Determine the (x, y) coordinate at the center of the cell enclosing the given text.  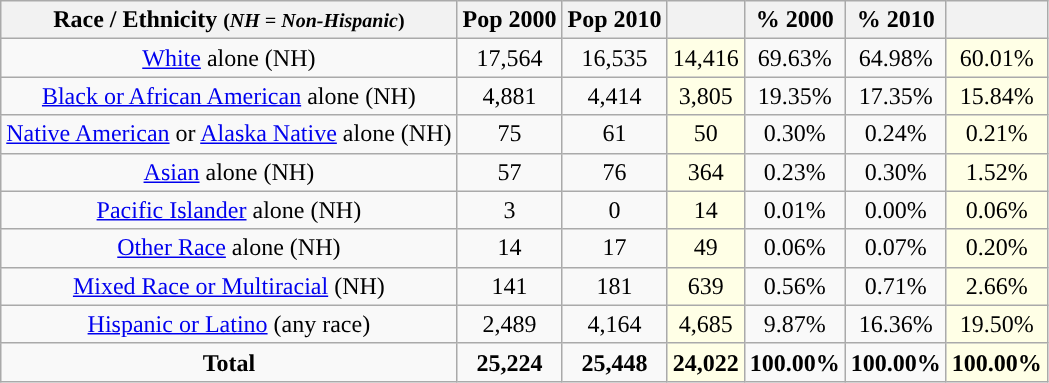
0.20% (996, 248)
Hispanic or Latino (any race) (229, 324)
4,685 (706, 324)
% 2000 (794, 20)
2.66% (996, 286)
639 (706, 286)
Race / Ethnicity (NH = Non-Hispanic) (229, 20)
Other Race alone (NH) (229, 248)
19.35% (794, 96)
0 (614, 210)
3,805 (706, 96)
0.56% (794, 286)
50 (706, 134)
9.87% (794, 324)
4,414 (614, 96)
0.07% (896, 248)
76 (614, 172)
25,224 (510, 362)
3 (510, 210)
0.01% (794, 210)
0.23% (794, 172)
57 (510, 172)
24,022 (706, 362)
69.63% (794, 58)
14,416 (706, 58)
0.71% (896, 286)
4,881 (510, 96)
181 (614, 286)
64.98% (896, 58)
Pacific Islander alone (NH) (229, 210)
49 (706, 248)
17 (614, 248)
15.84% (996, 96)
0.24% (896, 134)
141 (510, 286)
61 (614, 134)
17.35% (896, 96)
19.50% (996, 324)
Mixed Race or Multiracial (NH) (229, 286)
2,489 (510, 324)
1.52% (996, 172)
364 (706, 172)
16.36% (896, 324)
16,535 (614, 58)
0.21% (996, 134)
0.00% (896, 210)
Native American or Alaska Native alone (NH) (229, 134)
4,164 (614, 324)
Pop 2000 (510, 20)
Black or African American alone (NH) (229, 96)
60.01% (996, 58)
White alone (NH) (229, 58)
Total (229, 362)
% 2010 (896, 20)
75 (510, 134)
25,448 (614, 362)
Asian alone (NH) (229, 172)
17,564 (510, 58)
Pop 2010 (614, 20)
